Provide the [x, y] coordinate of the cell's center where the given text is located.  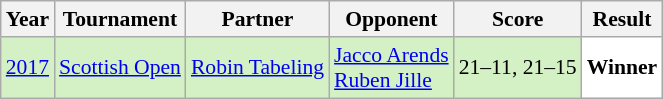
Robin Tabeling [258, 68]
Partner [258, 19]
Tournament [120, 19]
Scottish Open [120, 68]
21–11, 21–15 [518, 68]
Opponent [392, 19]
Result [622, 19]
Winner [622, 68]
2017 [28, 68]
Score [518, 19]
Jacco Arends Ruben Jille [392, 68]
Year [28, 19]
